Identify which cell holds the provided text, then report its [X, Y] central coordinate. 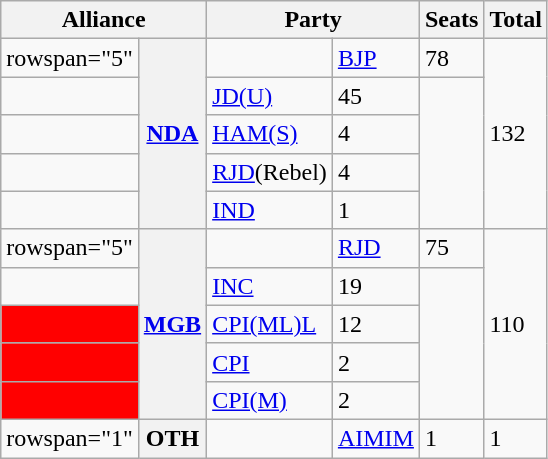
45 [376, 96]
Alliance [104, 20]
110 [516, 324]
75 [451, 248]
JD(U) [270, 96]
HAM(S) [270, 134]
MGB [172, 324]
CPI(M) [270, 400]
AIMIM [376, 438]
CPI(ML)L [270, 324]
IND [270, 210]
CPI [270, 362]
19 [376, 286]
RJD(Rebel) [270, 172]
Total [516, 20]
RJD [376, 248]
Seats [451, 20]
NDA [172, 134]
INC [270, 286]
rowspan="1" [70, 438]
12 [376, 324]
78 [451, 58]
132 [516, 134]
Party [314, 20]
OTH [172, 438]
BJP [376, 58]
